Identify which cell holds the provided text, then report its (X, Y) central coordinate. 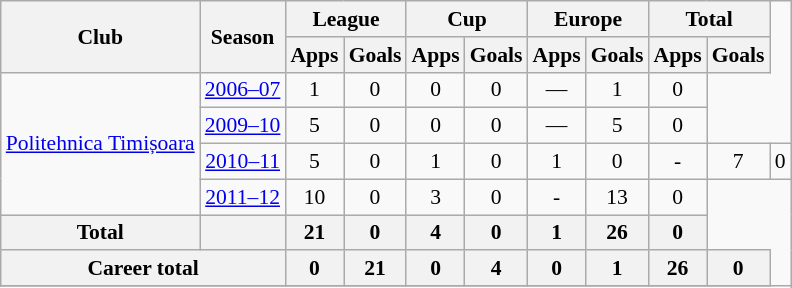
10 (314, 197)
2009–10 (243, 126)
Europe (588, 19)
Career total (144, 269)
Cup (466, 19)
13 (618, 197)
Season (243, 36)
Politehnica Timișoara (100, 143)
2010–11 (243, 162)
2006–07 (243, 90)
2011–12 (243, 197)
7 (738, 162)
Club (100, 36)
3 (435, 197)
League (346, 19)
